Capture the cell that displays the provided text and extract its (x, y) central coordinate. 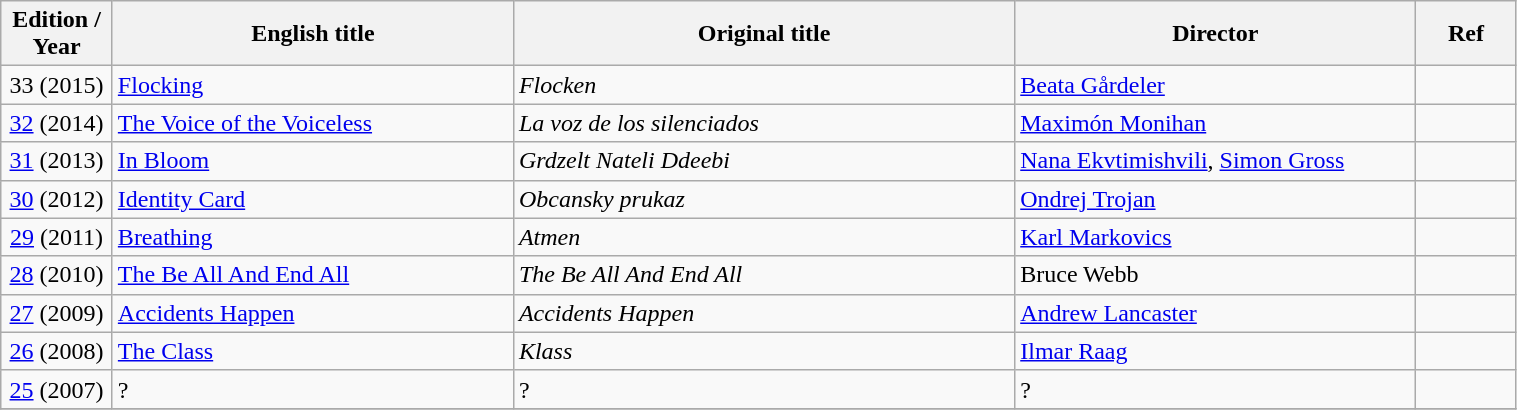
25 (2007) (57, 389)
Karl Markovics (1216, 237)
The Voice of the Voiceless (312, 123)
31 (2013) (57, 161)
Atmen (764, 237)
Nana Ekvtimishvili, Simon Gross (1216, 161)
English title (312, 34)
La voz de los silenciados (764, 123)
30 (2012) (57, 199)
32 (2014) (57, 123)
Flocken (764, 85)
Maximón Monihan (1216, 123)
Bruce Webb (1216, 275)
Identity Card (312, 199)
27 (2009) (57, 313)
Andrew Lancaster (1216, 313)
The Class (312, 351)
Edition / Year (57, 34)
In Bloom (312, 161)
Director (1216, 34)
Ref (1466, 34)
Beata Gårdeler (1216, 85)
26 (2008) (57, 351)
Klass (764, 351)
33 (2015) (57, 85)
29 (2011) (57, 237)
Breathing (312, 237)
28 (2010) (57, 275)
Flocking (312, 85)
Ilmar Raag (1216, 351)
Obcansky prukaz (764, 199)
Ondrej Trojan (1216, 199)
Original title (764, 34)
Grdzelt Nateli Ddeebi (764, 161)
